Locate the cell with the specified text and output its [X, Y] center coordinate. 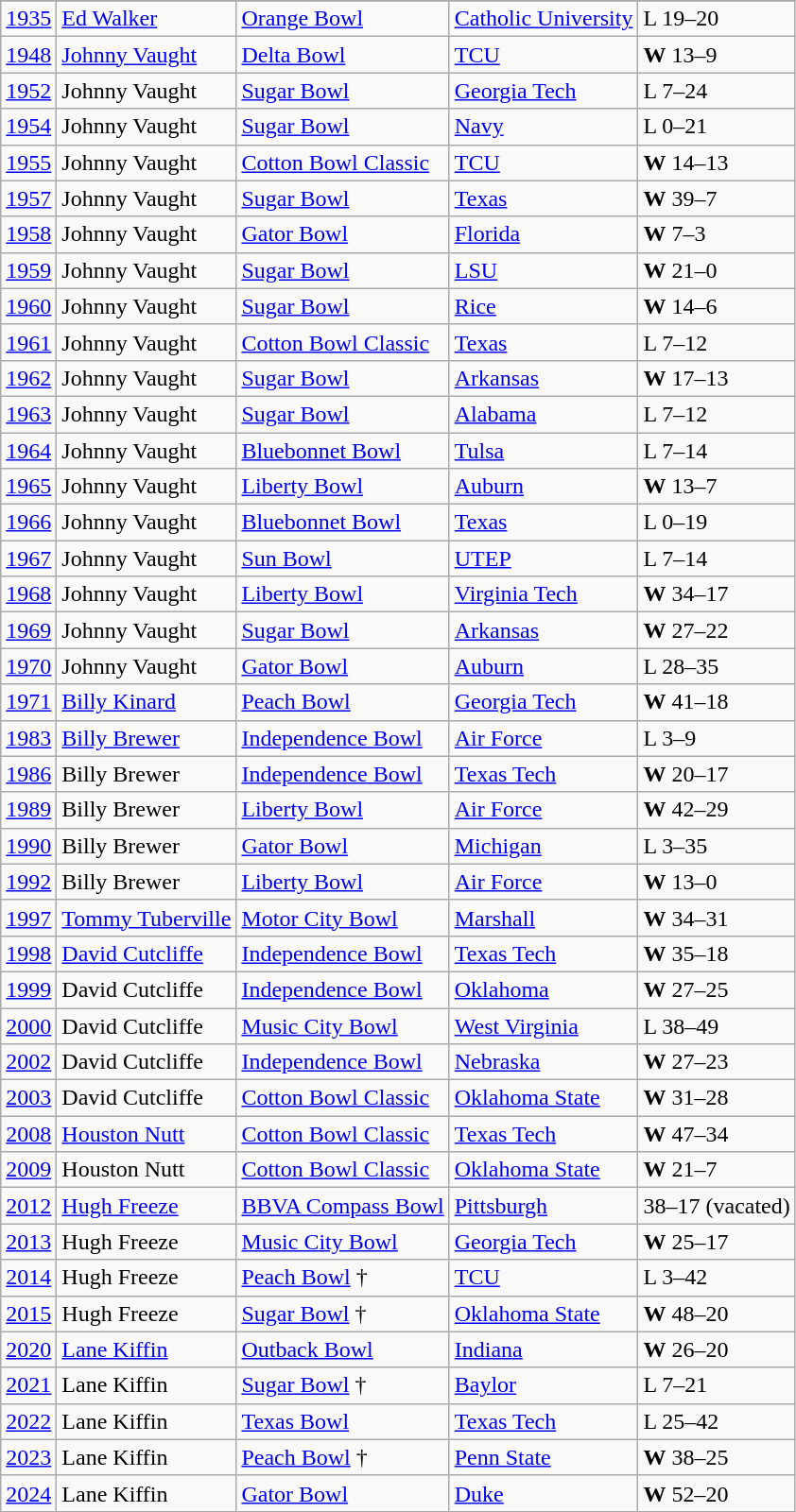
2014 [28, 1278]
1989 [28, 810]
1997 [28, 918]
Virginia Tech [544, 594]
1983 [28, 738]
W 34–17 [717, 594]
1969 [28, 630]
1999 [28, 989]
L 3–42 [717, 1278]
1966 [28, 523]
2000 [28, 1025]
1959 [28, 270]
West Virginia [544, 1025]
W 35–18 [717, 954]
Orange Bowl [342, 19]
Florida [544, 234]
2024 [28, 1493]
W 13–7 [717, 487]
Ed Walker [147, 19]
Peach Bowl [342, 702]
L 3–35 [717, 846]
W 31–28 [717, 1098]
W 27–25 [717, 989]
Delta Bowl [342, 55]
L 3–9 [717, 738]
Navy [544, 127]
2023 [28, 1457]
W 39–7 [717, 198]
Marshall [544, 918]
BBVA Compass Bowl [342, 1206]
W 14–13 [717, 163]
W 42–29 [717, 810]
2012 [28, 1206]
1935 [28, 19]
W 21–0 [717, 270]
W 27–23 [717, 1062]
1960 [28, 306]
1948 [28, 55]
2021 [28, 1385]
L 0–21 [717, 127]
1971 [28, 702]
Penn State [544, 1457]
Michigan [544, 846]
1962 [28, 378]
1955 [28, 163]
W 52–20 [717, 1493]
Tulsa [544, 451]
L 28–35 [717, 666]
1952 [28, 91]
L 0–19 [717, 523]
2003 [28, 1098]
Outback Bowl [342, 1349]
L 7–24 [717, 91]
W 41–18 [717, 702]
2020 [28, 1349]
1986 [28, 774]
Catholic University [544, 19]
1992 [28, 882]
L 19–20 [717, 19]
2009 [28, 1170]
1998 [28, 954]
W 7–3 [717, 234]
Rice [544, 306]
2022 [28, 1421]
2008 [28, 1134]
W 20–17 [717, 774]
L 25–42 [717, 1421]
1957 [28, 198]
1964 [28, 451]
1970 [28, 666]
L 7–21 [717, 1385]
Baylor [544, 1385]
2015 [28, 1314]
Pittsburgh [544, 1206]
1965 [28, 487]
Alabama [544, 414]
Duke [544, 1493]
Sun Bowl [342, 558]
1963 [28, 414]
38–17 (vacated) [717, 1206]
LSU [544, 270]
Texas Bowl [342, 1421]
Motor City Bowl [342, 918]
1968 [28, 594]
W 21–7 [717, 1170]
1958 [28, 234]
1990 [28, 846]
Tommy Tuberville [147, 918]
Oklahoma [544, 989]
W 47–34 [717, 1134]
Nebraska [544, 1062]
W 17–13 [717, 378]
2002 [28, 1062]
W 13–9 [717, 55]
L 38–49 [717, 1025]
Billy Kinard [147, 702]
W 38–25 [717, 1457]
W 26–20 [717, 1349]
W 34–31 [717, 918]
1961 [28, 342]
W 14–6 [717, 306]
UTEP [544, 558]
1954 [28, 127]
2013 [28, 1242]
W 48–20 [717, 1314]
W 25–17 [717, 1242]
W 27–22 [717, 630]
1967 [28, 558]
W 13–0 [717, 882]
Indiana [544, 1349]
